Scan for the cell matching the given text and deliver its [X, Y] coordinate at center. 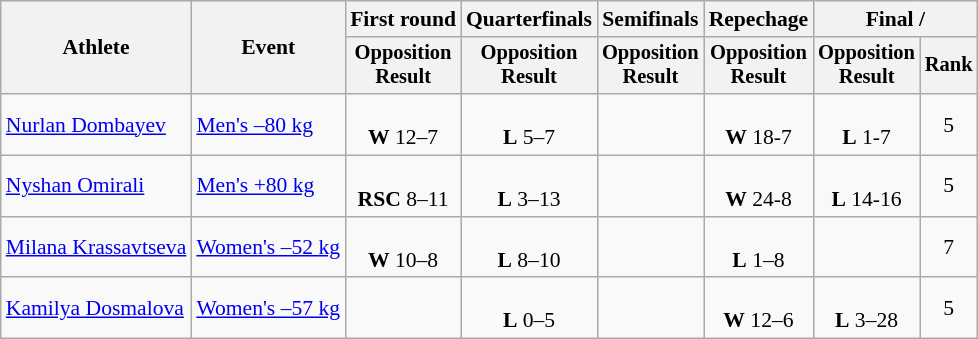
W 10–8 [403, 248]
Repechage [759, 19]
RSC 8–11 [403, 186]
W 24-8 [759, 186]
Women's –57 kg [268, 308]
L 5–7 [529, 124]
Women's –52 kg [268, 248]
Event [268, 48]
Nurlan Dombayev [96, 124]
First round [403, 19]
L 3–13 [529, 186]
L 1-7 [866, 124]
W 12–6 [759, 308]
Rank [949, 66]
Quarterfinals [529, 19]
7 [949, 248]
Kamilya Dosmalova [96, 308]
L 8–10 [529, 248]
Men's –80 kg [268, 124]
Nyshan Omirali [96, 186]
Semifinals [650, 19]
Athlete [96, 48]
L 3–28 [866, 308]
W 18-7 [759, 124]
Milana Krassavtseva [96, 248]
L 14-16 [866, 186]
W 12–7 [403, 124]
L 1–8 [759, 248]
Final / [895, 19]
L 0–5 [529, 308]
Men's +80 kg [268, 186]
